Locate the cell with the specified text and output its [X, Y] center coordinate. 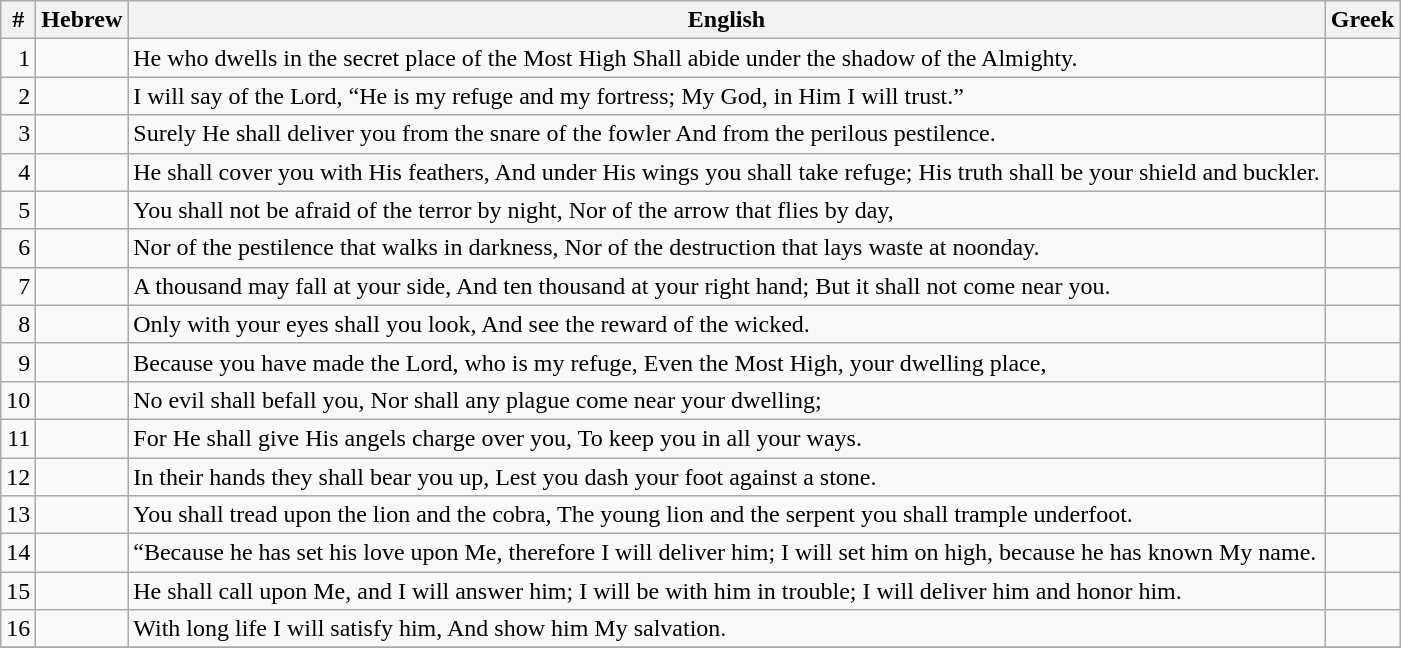
He shall cover you with His feathers, And under His wings you shall take refuge; His truth shall be your shield and buckler. [726, 172]
1 [18, 58]
You shall not be afraid of the terror by night, Nor of the arrow that flies by day, [726, 210]
With long life I will satisfy him, And show him My salvation. [726, 629]
8 [18, 324]
5 [18, 210]
# [18, 20]
Only with your eyes shall you look, And see the reward of the wicked. [726, 324]
15 [18, 591]
6 [18, 248]
He who dwells in the secret place of the Most High Shall abide under the shadow of the Almighty. [726, 58]
A thousand may fall at your side, And ten thousand at your right hand; But it shall not come near you. [726, 286]
Hebrew [82, 20]
“Because he has set his love upon Me, therefore I will deliver him; I will set him on high, because he has known My name. [726, 553]
He shall call upon Me, and I will answer him; I will be with him in trouble; I will deliver him and honor him. [726, 591]
10 [18, 400]
Surely He shall deliver you from the snare of the fowler And from the perilous pestilence. [726, 134]
3 [18, 134]
4 [18, 172]
Nor of the pestilence that walks in darkness, Nor of the destruction that lays waste at noonday. [726, 248]
2 [18, 96]
7 [18, 286]
English [726, 20]
11 [18, 438]
I will say of the Lord, “He is my refuge and my fortress; My God, in Him I will trust.” [726, 96]
Because you have made the Lord, who is my refuge, Even the Most High, your dwelling place, [726, 362]
12 [18, 477]
14 [18, 553]
No evil shall befall you, Nor shall any plague come near your dwelling; [726, 400]
In their hands they shall bear you up, Lest you dash your foot against a stone. [726, 477]
For He shall give His angels charge over you, To keep you in all your ways. [726, 438]
16 [18, 629]
13 [18, 515]
You shall tread upon the lion and the cobra, The young lion and the serpent you shall trample underfoot. [726, 515]
9 [18, 362]
Greek [1362, 20]
